Determine the [x, y] coordinate at the center of the cell enclosing the given text.  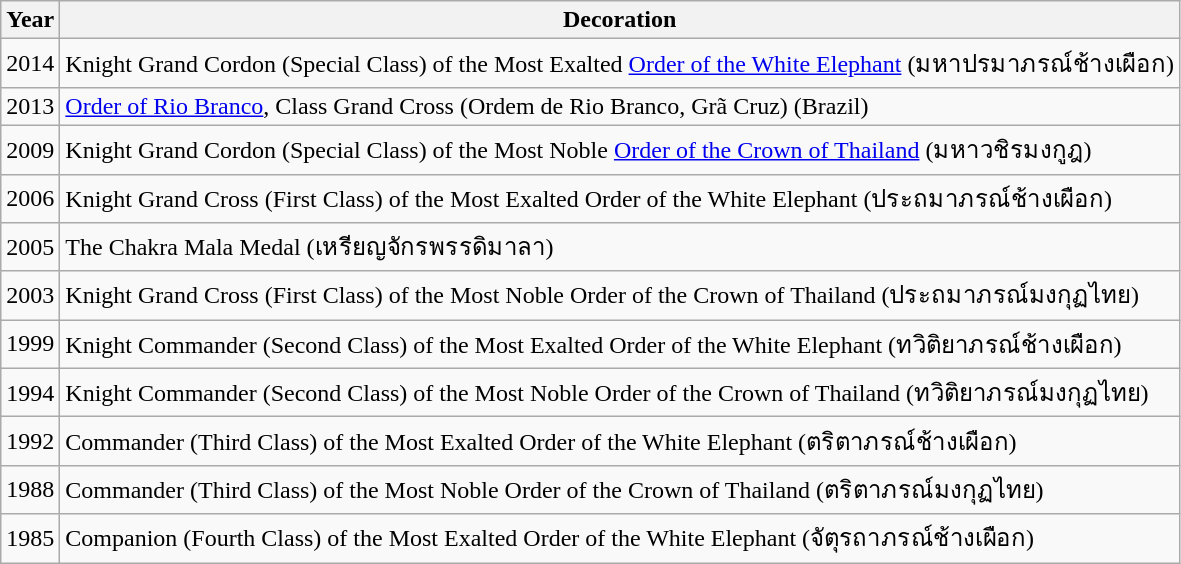
Knight Commander (Second Class) of the Most Exalted Order of the White Elephant (ทวิติยาภรณ์ช้างเผือก) [620, 344]
Order of Rio Branco, Class Grand Cross (Ordem de Rio Branco, Grã Cruz) (Brazil) [620, 106]
Year [30, 20]
2013 [30, 106]
Knight Grand Cross (First Class) of the Most Noble Order of the Crown of Thailand (ประถมาภรณ์มงกุฏไทย) [620, 296]
Decoration [620, 20]
Knight Grand Cordon (Special Class) of the Most Exalted Order of the White Elephant (มหาปรมาภรณ์ช้างเผือก) [620, 64]
1999 [30, 344]
1985 [30, 538]
1988 [30, 490]
Commander (Third Class) of the Most Noble Order of the Crown of Thailand (ตริตาภรณ์มงกุฏไทย) [620, 490]
2014 [30, 64]
2005 [30, 248]
1994 [30, 392]
2009 [30, 150]
Companion (Fourth Class) of the Most Exalted Order of the White Elephant (จัตุรถาภรณ์ช้างเผือก) [620, 538]
1992 [30, 442]
Knight Grand Cordon (Special Class) of the Most Noble Order of the Crown of Thailand (มหาวชิรมงกูฎ) [620, 150]
Commander (Third Class) of the Most Exalted Order of the White Elephant (ตริตาภรณ์ช้างเผือก) [620, 442]
Knight Grand Cross (First Class) of the Most Exalted Order of the White Elephant (ประถมาภรณ์ช้างเผือก) [620, 198]
2006 [30, 198]
2003 [30, 296]
The Chakra Mala Medal (เหรียญจักรพรรดิมาลา) [620, 248]
Knight Commander (Second Class) of the Most Noble Order of the Crown of Thailand (ทวิติยาภรณ์มงกุฏไทย) [620, 392]
